Identify which cell holds the provided text, then report its (x, y) central coordinate. 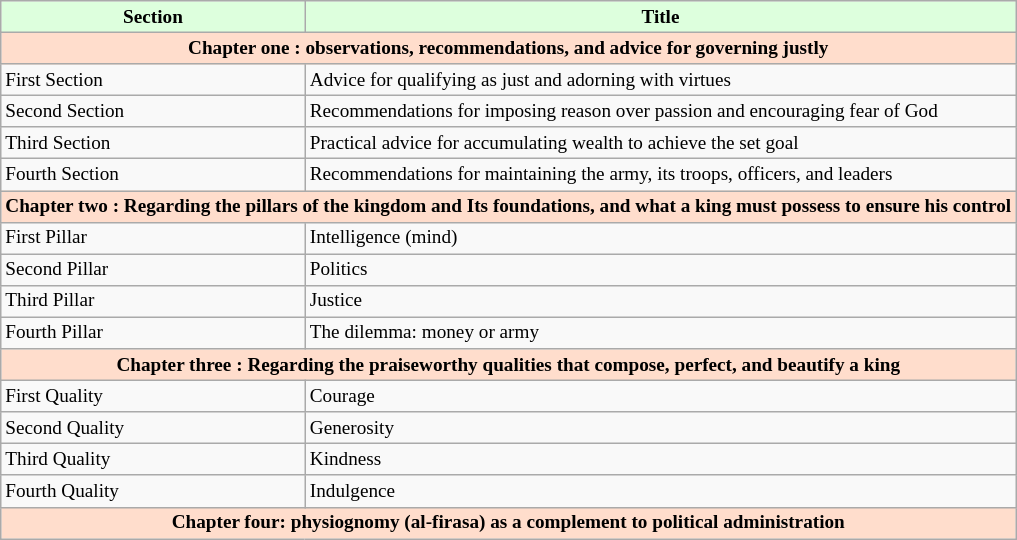
Recommendations for imposing reason over passion and encouraging fear of God (660, 111)
First Quality (153, 396)
Chapter four: physiognomy (al-firasa) as a complement to political administration (508, 523)
Intelligence (mind) (660, 238)
Chapter one : observations, recommendations, and advice for governing justly (508, 48)
Second Section (153, 111)
Chapter three : Regarding the praiseworthy qualities that compose, perfect, and beautify a king (508, 365)
First Pillar (153, 238)
Third Section (153, 143)
Chapter two : Regarding the pillars of the kingdom and Its foundations, and what a king must possess to ensure his control (508, 206)
Courage (660, 396)
Fourth Quality (153, 491)
Fourth Pillar (153, 333)
Advice for qualifying as just and adorning with virtues (660, 80)
Title (660, 17)
Second Quality (153, 428)
Third Pillar (153, 301)
Justice (660, 301)
Practical advice for accumulating wealth to achieve the set goal (660, 143)
Generosity (660, 428)
The dilemma: money or army (660, 333)
Third Quality (153, 460)
Indulgence (660, 491)
Fourth Section (153, 175)
Kindness (660, 460)
Politics (660, 270)
Second Pillar (153, 270)
Recommendations for maintaining the army, its troops, officers, and leaders (660, 175)
Section (153, 17)
First Section (153, 80)
